Detect which cell encompasses the target text, then output its (x, y) center coordinate. 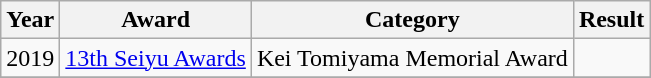
Kei Tomiyama Memorial Award (412, 58)
Category (412, 20)
Year (30, 20)
2019 (30, 58)
Result (611, 20)
Award (156, 20)
13th Seiyu Awards (156, 58)
